Identify which cell holds the provided text, then report its [x, y] central coordinate. 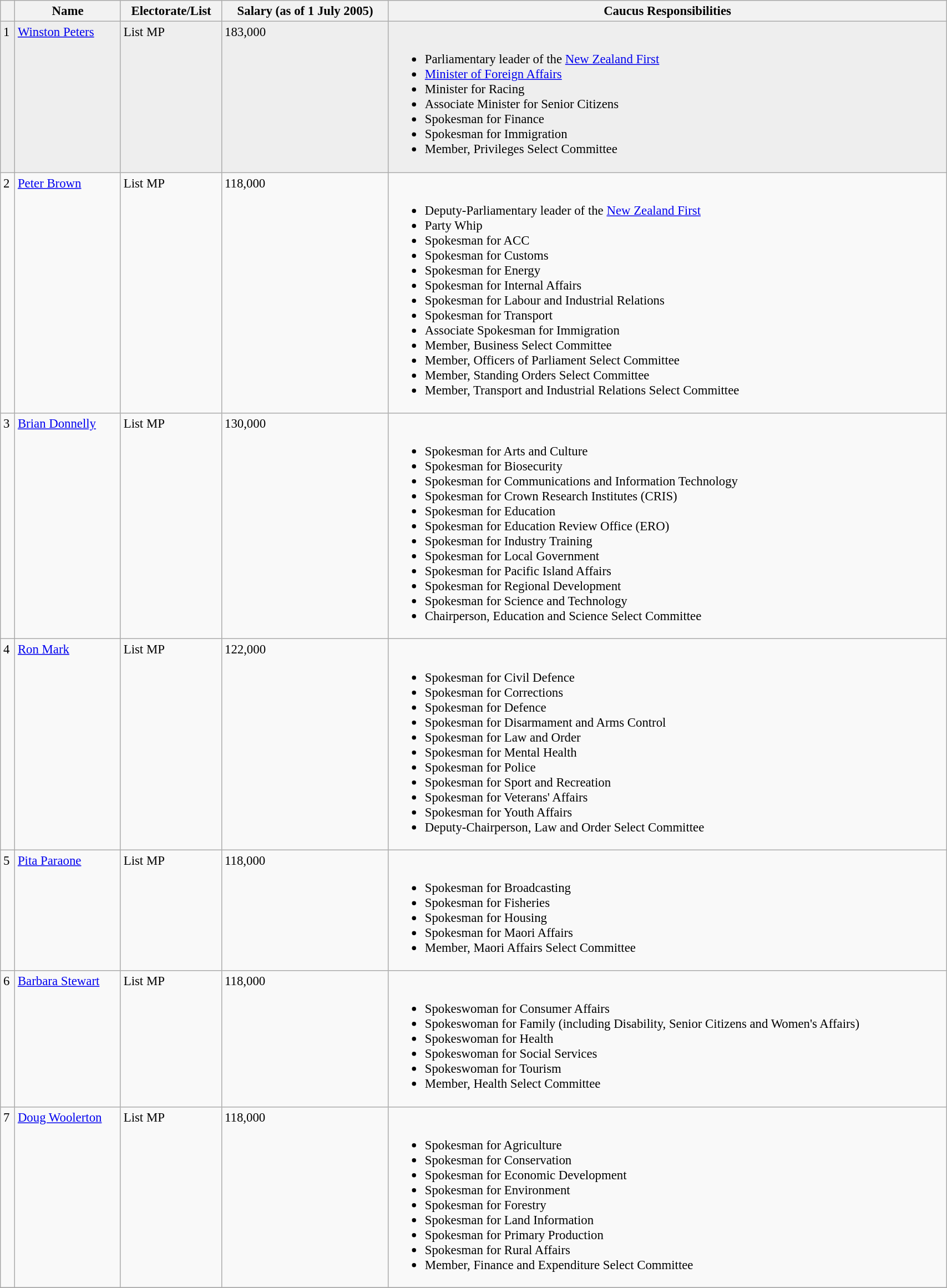
3 [8, 526]
Brian Donnelly [68, 526]
Caucus Responsibilities [667, 11]
130,000 [305, 526]
Ron Mark [68, 744]
Winston Peters [68, 97]
Peter Brown [68, 293]
7 [8, 1197]
2 [8, 293]
5 [8, 910]
4 [8, 744]
183,000 [305, 97]
Name [68, 11]
122,000 [305, 744]
6 [8, 1038]
Electorate/List [171, 11]
Salary (as of 1 July 2005) [305, 11]
Barbara Stewart [68, 1038]
Spokesman for BroadcastingSpokesman for FisheriesSpokesman for HousingSpokesman for Maori AffairsMember, Maori Affairs Select Committee [667, 910]
1 [8, 97]
Pita Paraone [68, 910]
Doug Woolerton [68, 1197]
